Determine the (X, Y) coordinate at the center of the cell enclosing the given text.  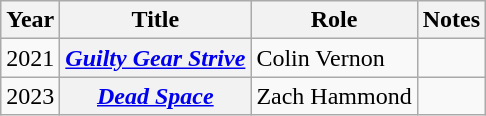
Title (156, 20)
Role (334, 20)
Guilty Gear Strive (156, 58)
Notes (451, 20)
2023 (30, 96)
Colin Vernon (334, 58)
2021 (30, 58)
Zach Hammond (334, 96)
Dead Space (156, 96)
Year (30, 20)
